Identify which cell holds the provided text, then report its [X, Y] central coordinate. 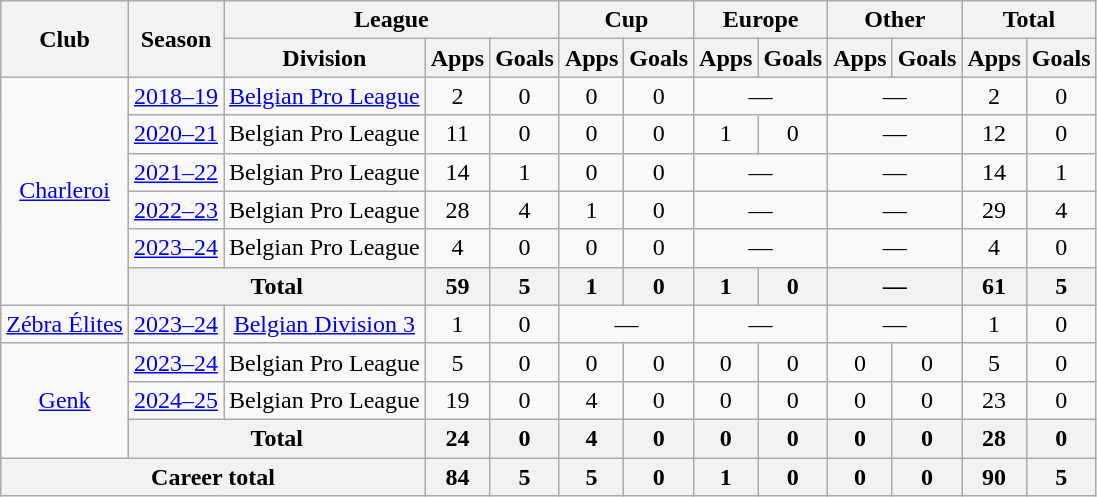
24 [457, 438]
Europe [761, 20]
Season [176, 39]
29 [994, 210]
2021–22 [176, 172]
90 [994, 477]
Genk [65, 400]
Charleroi [65, 191]
84 [457, 477]
Career total [213, 477]
12 [994, 134]
Other [895, 20]
League [392, 20]
59 [457, 286]
61 [994, 286]
Division [325, 58]
19 [457, 400]
Cup [626, 20]
2018–19 [176, 96]
2020–21 [176, 134]
Belgian Division 3 [325, 324]
23 [994, 400]
Zébra Élites [65, 324]
Club [65, 39]
2022–23 [176, 210]
11 [457, 134]
2024–25 [176, 400]
